Identify which cell holds the provided text, then report its (x, y) central coordinate. 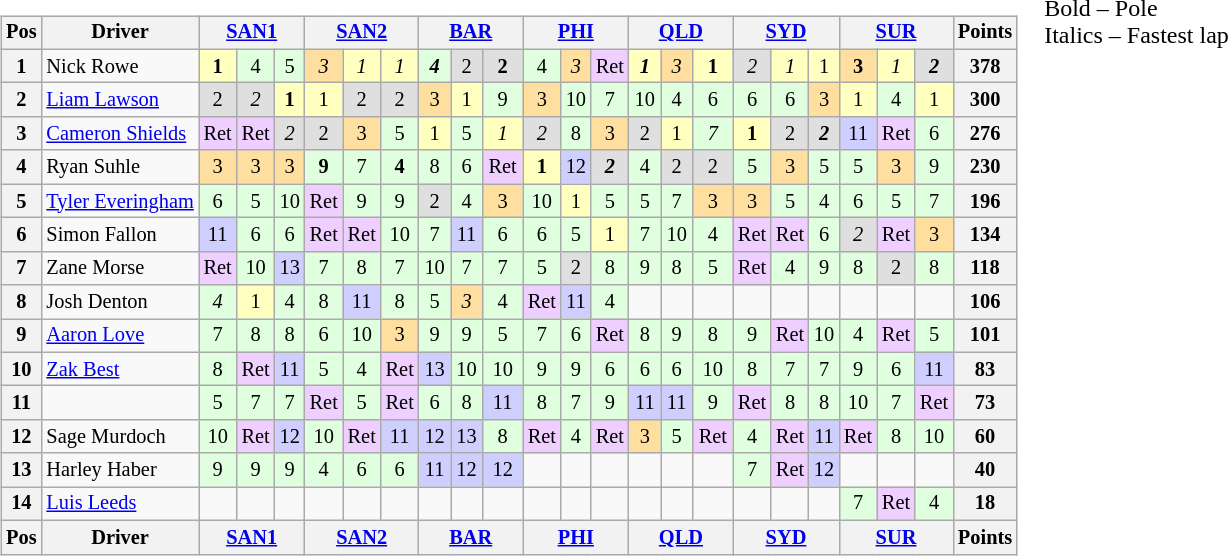
Zane Morse (120, 268)
106 (985, 302)
230 (985, 167)
Zak Best (120, 369)
83 (985, 369)
60 (985, 437)
Sage Murdoch (120, 437)
Cameron Shields (120, 134)
14 (21, 504)
Nick Rowe (120, 66)
378 (985, 66)
134 (985, 235)
Josh Denton (120, 302)
276 (985, 134)
118 (985, 268)
Aaron Love (120, 336)
196 (985, 201)
Simon Fallon (120, 235)
Harley Haber (120, 470)
300 (985, 100)
Ryan Suhle (120, 167)
Luis Leeds (120, 504)
18 (985, 504)
101 (985, 336)
73 (985, 403)
Tyler Everingham (120, 201)
Liam Lawson (120, 100)
40 (985, 470)
